Locate the cell with the specified text and output its (X, Y) center coordinate. 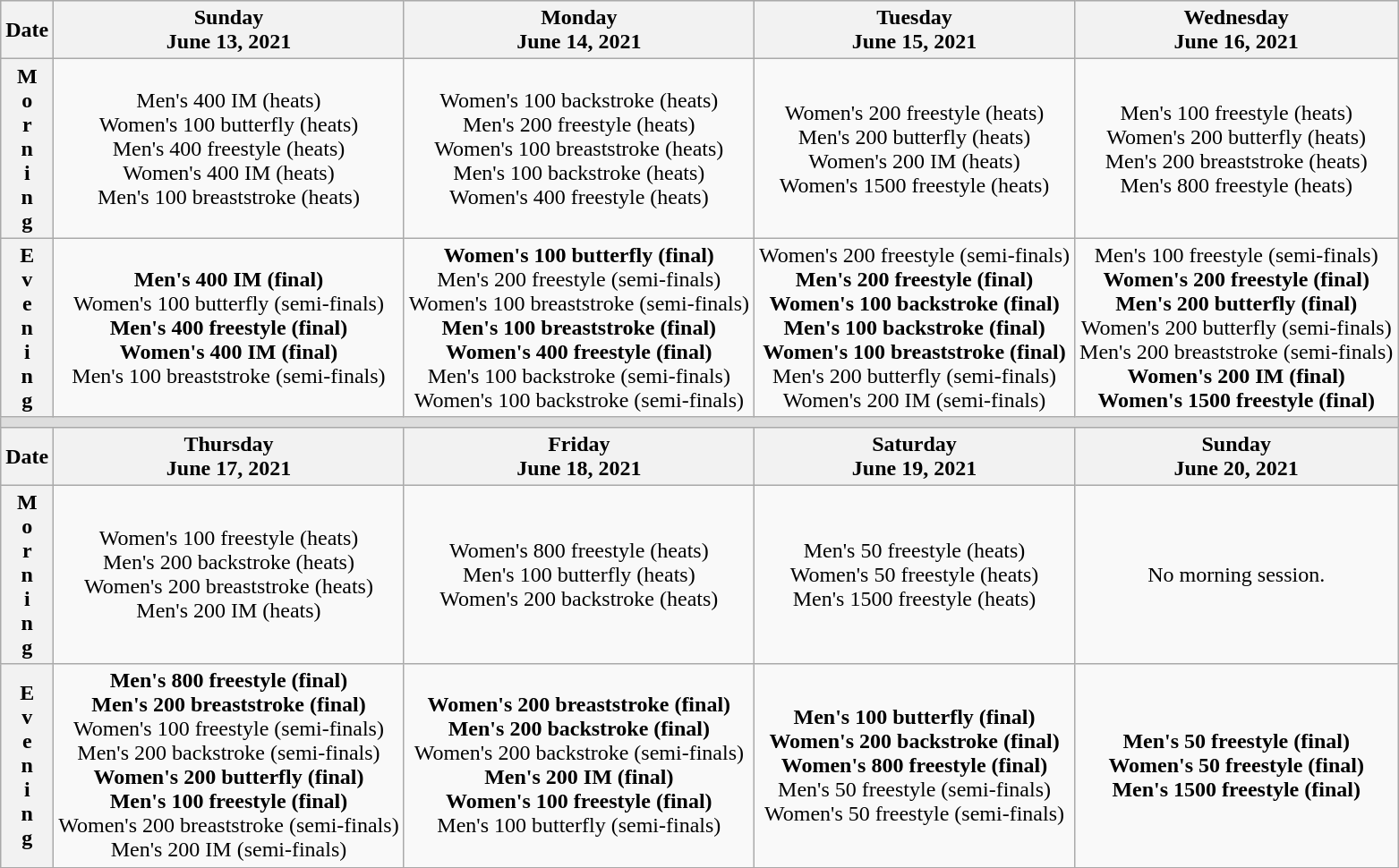
No morning session. (1237, 574)
Men's 50 freestyle (final)Women's 50 freestyle (final)Men's 1500 freestyle (final) (1237, 766)
Monday June 14, 2021 (578, 30)
Women's 200 freestyle (heats)Men's 200 butterfly (heats)Women's 200 IM (heats)Women's 1500 freestyle (heats) (915, 149)
Thursday June 17, 2021 (229, 456)
Men's 400 IM (heats)Women's 100 butterfly (heats)Men's 400 freestyle (heats)Women's 400 IM (heats)Men's 100 breaststroke (heats) (229, 149)
Men's 100 freestyle (heats)Women's 200 butterfly (heats)Men's 200 breaststroke (heats)Men's 800 freestyle (heats) (1237, 149)
Women's 100 backstroke (heats)Men's 200 freestyle (heats)Women's 100 breaststroke (heats)Men's 100 backstroke (heats)Women's 400 freestyle (heats) (578, 149)
Sunday June 13, 2021 (229, 30)
Saturday June 19, 2021 (915, 456)
Wednesday June 16, 2021 (1237, 30)
Tuesday June 15, 2021 (915, 30)
Women's 800 freestyle (heats)Men's 100 butterfly (heats)Women's 200 backstroke (heats) (578, 574)
Friday June 18, 2021 (578, 456)
Sunday June 20, 2021 (1237, 456)
Women's 100 freestyle (heats)Men's 200 backstroke (heats)Women's 200 breaststroke (heats)Men's 200 IM (heats) (229, 574)
Men's 50 freestyle (heats)Women's 50 freestyle (heats)Men's 1500 freestyle (heats) (915, 574)
Men's 400 IM (final)Women's 100 butterfly (semi-finals)Men's 400 freestyle (final)Women's 400 IM (final)Men's 100 breaststroke (semi-finals) (229, 328)
